Scan for the cell matching the given text and deliver its [x, y] coordinate at center. 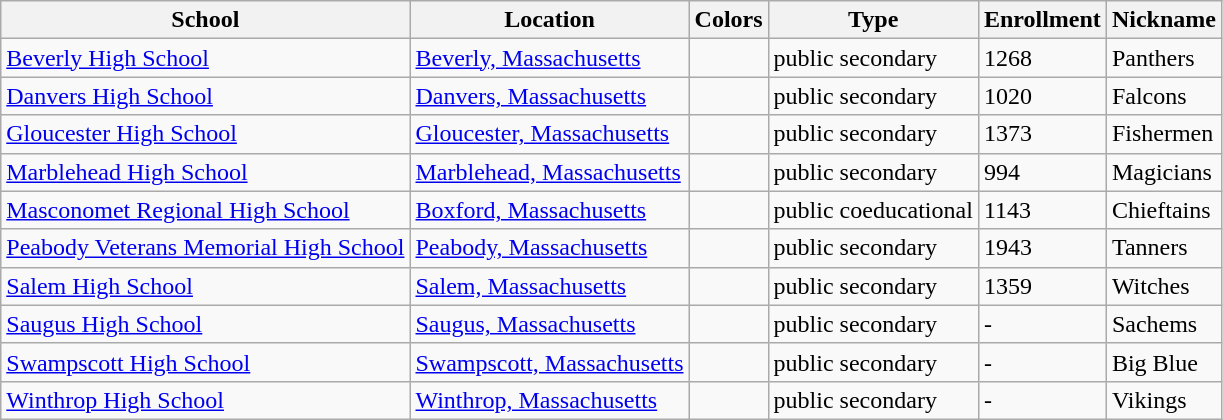
Winthrop, Massachusetts [550, 400]
Nickname [1164, 20]
Panthers [1164, 58]
Gloucester, Massachusetts [550, 134]
Vikings [1164, 400]
1020 [1042, 96]
Saugus High School [206, 324]
public coeducational [873, 210]
Fishermen [1164, 134]
Tanners [1164, 248]
Marblehead, Massachusetts [550, 172]
Falcons [1164, 96]
Gloucester High School [206, 134]
Boxford, Massachusetts [550, 210]
Beverly High School [206, 58]
Chieftains [1164, 210]
Saugus, Massachusetts [550, 324]
Peabody Veterans Memorial High School [206, 248]
Location [550, 20]
1943 [1042, 248]
Enrollment [1042, 20]
1143 [1042, 210]
Danvers, Massachusetts [550, 96]
Type [873, 20]
Magicians [1164, 172]
Salem High School [206, 286]
Sachems [1164, 324]
1268 [1042, 58]
Masconomet Regional High School [206, 210]
Marblehead High School [206, 172]
Peabody, Massachusetts [550, 248]
Colors [728, 20]
Big Blue [1164, 362]
Salem, Massachusetts [550, 286]
School [206, 20]
994 [1042, 172]
Beverly, Massachusetts [550, 58]
Winthrop High School [206, 400]
Witches [1164, 286]
Swampscott High School [206, 362]
1373 [1042, 134]
Danvers High School [206, 96]
1359 [1042, 286]
Swampscott, Massachusetts [550, 362]
